Output the (X, Y) coordinate of the center of the cell containing the given text.  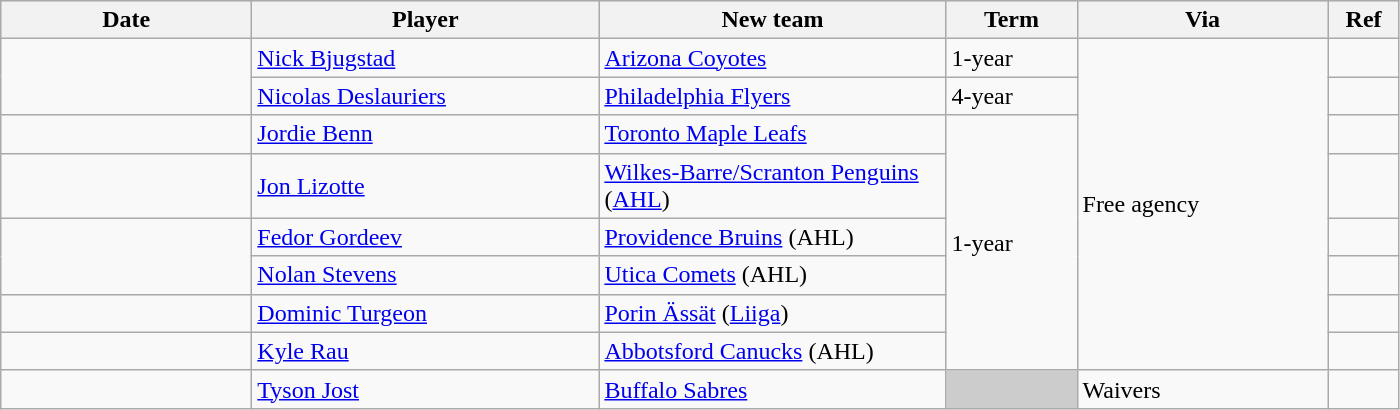
Buffalo Sabres (772, 389)
4-year (1012, 96)
Jordie Benn (426, 134)
Jon Lizotte (426, 186)
Dominic Turgeon (426, 313)
Term (1012, 20)
Fedor Gordeev (426, 237)
Tyson Jost (426, 389)
Providence Bruins (AHL) (772, 237)
Wilkes-Barre/Scranton Penguins (AHL) (772, 186)
Nicolas Deslauriers (426, 96)
Ref (1364, 20)
Utica Comets (AHL) (772, 275)
Toronto Maple Leafs (772, 134)
Via (1202, 20)
Waivers (1202, 389)
Player (426, 20)
Date (126, 20)
Nolan Stevens (426, 275)
Philadelphia Flyers (772, 96)
Arizona Coyotes (772, 58)
Nick Bjugstad (426, 58)
Kyle Rau (426, 351)
New team (772, 20)
Abbotsford Canucks (AHL) (772, 351)
Free agency (1202, 205)
Porin Ässät (Liiga) (772, 313)
